Determine the [X, Y] coordinate at the center of the cell enclosing the given text.  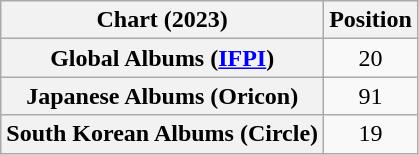
20 [371, 58]
Chart (2023) [162, 20]
19 [371, 134]
Japanese Albums (Oricon) [162, 96]
91 [371, 96]
South Korean Albums (Circle) [162, 134]
Global Albums (IFPI) [162, 58]
Position [371, 20]
